Provide the (X, Y) coordinate of the cell's center where the given text is located.  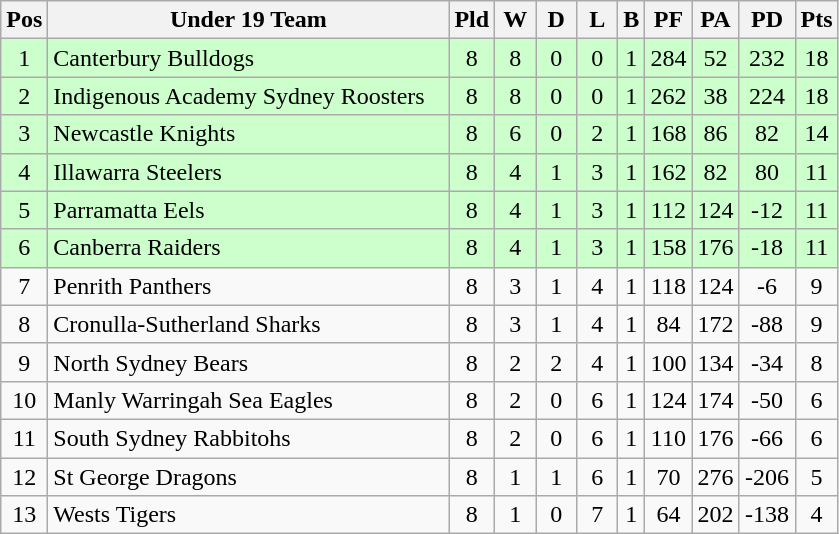
284 (668, 58)
134 (716, 362)
Cronulla-Sutherland Sharks (248, 324)
Pts (816, 20)
Indigenous Academy Sydney Roosters (248, 96)
14 (816, 134)
70 (668, 477)
Under 19 Team (248, 20)
-206 (767, 477)
10 (24, 400)
North Sydney Bears (248, 362)
-12 (767, 210)
Canberra Raiders (248, 248)
South Sydney Rabbitohs (248, 438)
158 (668, 248)
262 (668, 96)
-66 (767, 438)
Parramatta Eels (248, 210)
276 (716, 477)
13 (24, 515)
-50 (767, 400)
38 (716, 96)
52 (716, 58)
-18 (767, 248)
PF (668, 20)
112 (668, 210)
100 (668, 362)
Penrith Panthers (248, 286)
-138 (767, 515)
Pos (24, 20)
-6 (767, 286)
Wests Tigers (248, 515)
168 (668, 134)
64 (668, 515)
St George Dragons (248, 477)
-34 (767, 362)
162 (668, 172)
172 (716, 324)
Newcastle Knights (248, 134)
-88 (767, 324)
86 (716, 134)
Canterbury Bulldogs (248, 58)
224 (767, 96)
L (598, 20)
202 (716, 515)
84 (668, 324)
Pld (472, 20)
PD (767, 20)
Illawarra Steelers (248, 172)
232 (767, 58)
B (632, 20)
80 (767, 172)
12 (24, 477)
PA (716, 20)
Manly Warringah Sea Eagles (248, 400)
174 (716, 400)
118 (668, 286)
W (516, 20)
110 (668, 438)
D (556, 20)
